Search for the cell housing the specified text and yield its (x, y) center coordinate. 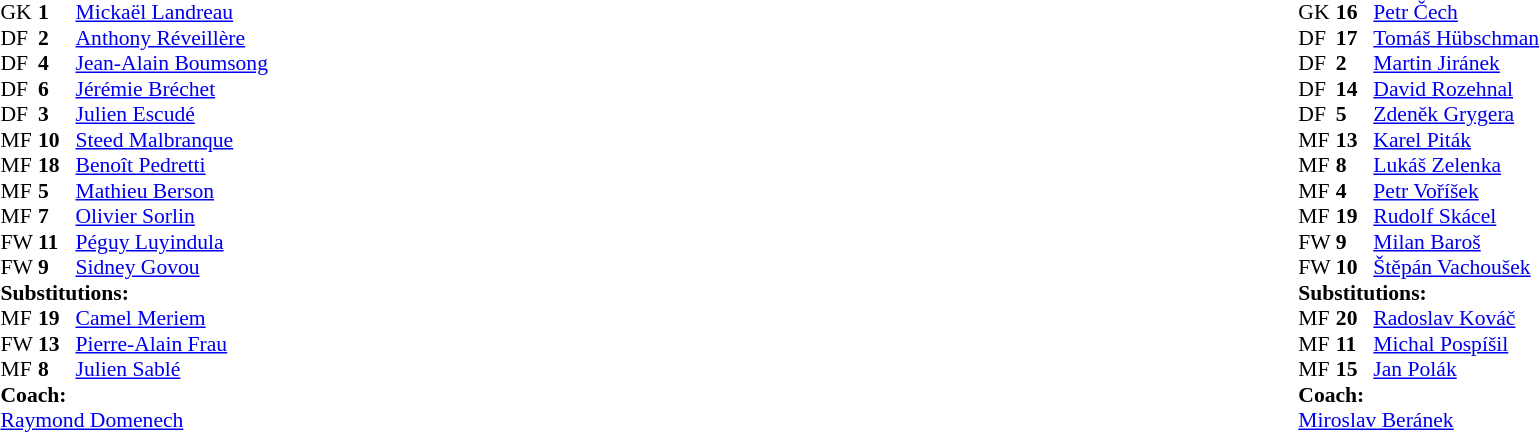
Lukáš Zelenka (1456, 165)
Petr Čech (1456, 13)
Štěpán Vachoušek (1456, 267)
6 (57, 89)
Jérémie Bréchet (172, 89)
3 (57, 115)
Tomáš Hübschman (1456, 38)
17 (1355, 38)
Jean-Alain Boumsong (172, 63)
Pierre-Alain Frau (172, 344)
Olivier Sorlin (172, 217)
Radoslav Kováč (1456, 319)
Julien Escudé (172, 115)
15 (1355, 369)
Martin Jiránek (1456, 63)
Julien Sablé (172, 369)
20 (1355, 319)
Steed Malbranque (172, 140)
Petr Voříšek (1456, 191)
16 (1355, 13)
Zdeněk Grygera (1456, 115)
David Rozehnal (1456, 89)
18 (57, 165)
Mathieu Berson (172, 191)
14 (1355, 89)
7 (57, 217)
Anthony Réveillère (172, 38)
Rudolf Skácel (1456, 217)
1 (57, 13)
Mickaël Landreau (172, 13)
Benoît Pedretti (172, 165)
Camel Meriem (172, 319)
Milan Baroš (1456, 242)
Michal Pospíšil (1456, 344)
Karel Piták (1456, 140)
Jan Polák (1456, 369)
Péguy Luyindula (172, 242)
Sidney Govou (172, 267)
